Output the [X, Y] coordinate of the center of the cell containing the given text.  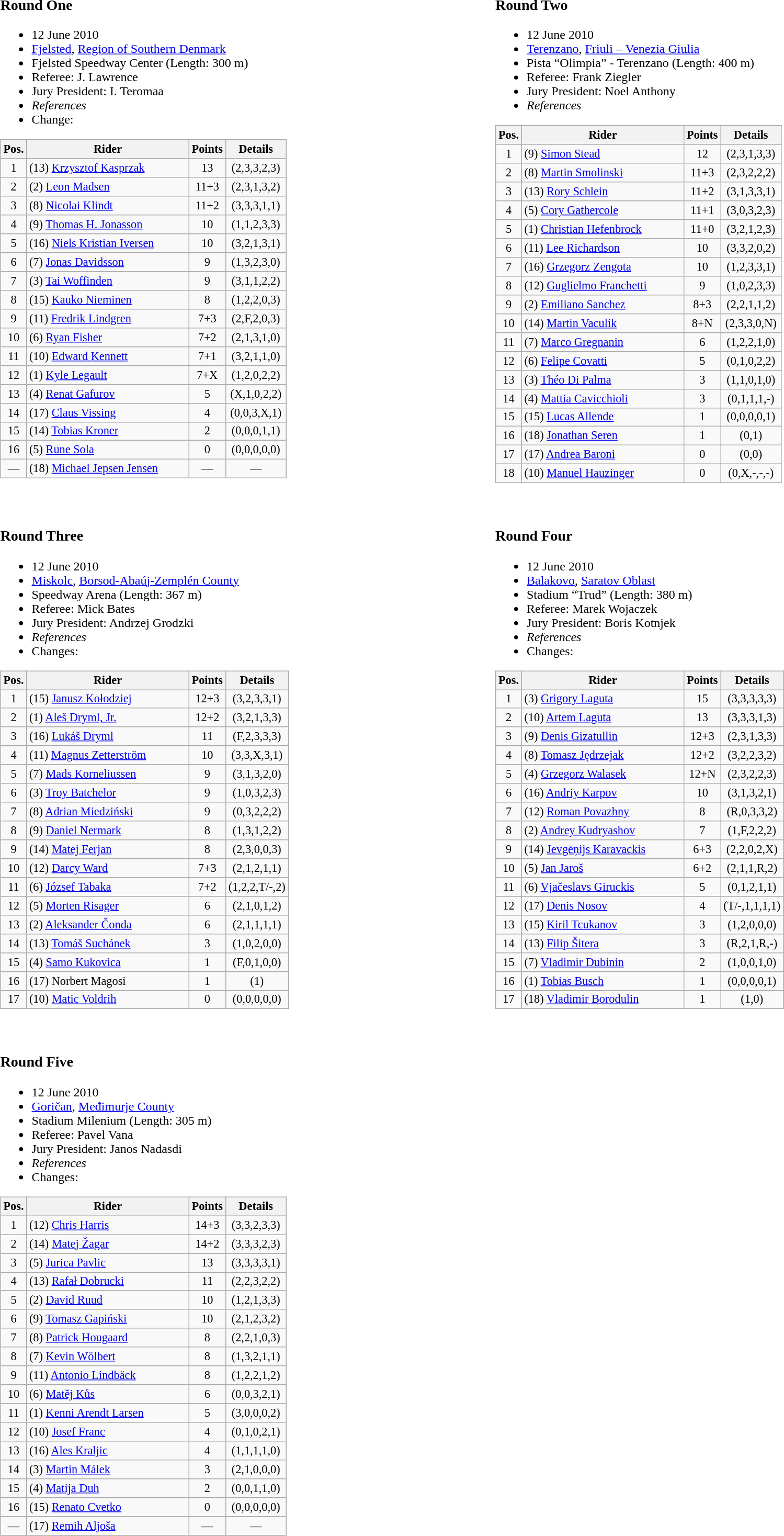
(3,0,3,2,3) [751, 210]
(5) Morten Risager [108, 905]
(6) Matěj Kůs [108, 1394]
(13) Filip Šitera [603, 943]
(3) Martin Málek [108, 1470]
(X,1,0,2,2) [256, 394]
(2,3,3,2,3) [256, 168]
(2,3,1,3,2) [256, 187]
(0,0) [751, 455]
(0,1,2,1,1) [752, 887]
(3,1,1,2,2) [256, 281]
(7) Kevin Wölbert [108, 1356]
(16) Andriy Karpov [603, 793]
(14) Matej Žagar [108, 1244]
(3,2,1,2,3) [751, 229]
(8) Tomasz Jędrzejak [603, 755]
(2) David Ruud [108, 1300]
(1,0,3,2,3) [257, 793]
8+N [702, 323]
(5) Jurica Pavlic [108, 1263]
(1,2,2,T/-,2) [257, 887]
(5) Jan Jaroš [603, 868]
11+0 [702, 229]
(8) Nicolai Klindt [108, 206]
(14) Martin Vaculík [603, 323]
(1,3,2,3,0) [256, 262]
6+3 [702, 849]
(3,1,3,3,1) [751, 192]
(12) Chris Harris [108, 1225]
(1,1,1,1,0) [256, 1451]
(0,X,-,-,-) [751, 474]
(2,2,1,0,3) [256, 1338]
(8) Martin Smolinski [603, 173]
(7) Vladimir Dubinin [603, 962]
(13) Rory Schlein [603, 192]
(10) Josef Franc [108, 1432]
(2,2,3,2,2) [256, 1281]
(16) Grzegorz Zengota [603, 267]
(0,0,3,2,1) [256, 1394]
(F,2,3,3,3) [257, 736]
(2,1,0,1,2) [257, 905]
(11) Fredrik Lindgren [108, 319]
(1) Tobias Busch [603, 981]
(12) Roman Povazhny [603, 812]
(0,1) [751, 436]
(3,0,0,0,2) [256, 1413]
(2,1,1,R,2) [752, 868]
(9) Daniel Nermark [108, 831]
(15) Kauko Nieminen [108, 300]
(1) Kyle Legault [108, 375]
(12) Guglielmo Franchetti [603, 286]
(9) Tomasz Gapiński [108, 1319]
(T/-,1,1,1,1) [752, 905]
(2,3,3,0,N) [751, 323]
(1,2,2,1,0) [751, 342]
(1) [257, 981]
(13) Tomáš Suchánek [108, 943]
(4) Renat Gafurov [108, 394]
(1,2,2,1,2) [256, 1375]
(18) Jonathan Seren [603, 436]
8+3 [702, 305]
(3,1,3,2,0) [257, 774]
(1,3,2,1,1) [256, 1356]
7+1 [207, 356]
(9) Simon Stead [603, 154]
(14) Jevgēņijs Karavackis [603, 849]
(17) Remih Aljoša [108, 1526]
(3) Troy Batchelor [108, 793]
11+1 [702, 210]
(2) Leon Madsen [108, 187]
(9) Denis Gizatullin [603, 736]
(1,3,1,2,2) [257, 831]
(2,1,1,1,1) [257, 924]
(3,1,3,2,1) [752, 793]
(13) Rafał Dobrucki [108, 1281]
(1,0,2,0,0) [257, 943]
(17) Denis Nosov [603, 905]
(10) Manuel Hauzinger [603, 474]
(3) Tai Woffinden [108, 281]
(2,2,0,2,X) [752, 849]
(10) Matic Voldrih [108, 1000]
(0,0,0,1,1) [256, 431]
(6) József Tabaka [108, 887]
(3,2,2,3,2) [752, 755]
(14) Matej Ferjan [108, 849]
(2,1,0,0,0) [256, 1470]
(3,2,1,1,0) [256, 356]
(3,3,X,3,1) [257, 755]
14+3 [207, 1225]
(2,1,3,1,0) [256, 337]
(3,2,3,3,1) [257, 699]
(11) Lee Richardson [603, 248]
(5) Cory Gathercole [603, 210]
(8) Patrick Hougaard [108, 1338]
(15) Lucas Allende [603, 417]
(1) Kenni Arendt Larsen [108, 1413]
(3,3,3,3,3) [752, 699]
(4) Samo Kukovica [108, 962]
(15) Kiril Tcukanov [603, 924]
(17) Andrea Baroni [603, 455]
(0,3,2,2,2) [257, 812]
(16) Ales Kraljic [108, 1451]
(4) Mattia Cavicchioli [603, 398]
(2,1,2,3,2) [256, 1319]
(4) Grzegorz Walasek [603, 774]
18 [508, 474]
(10) Edward Kennett [108, 356]
(1,1,0,1,0) [751, 379]
(15) Janusz Kołodziej [108, 699]
(6) Vjačeslavs Giruckis [603, 887]
(3,3,3,3,1) [256, 1263]
(2) Andrey Kudryashov [603, 831]
(13) Krzysztof Kasprzak [108, 168]
6+2 [702, 868]
(7) Marco Gregnanin [603, 342]
(2,1,2,1,1) [257, 868]
(1,2,2,0,3) [256, 300]
(1,2,0,0,0) [752, 924]
(1) Aleš Dryml, Jr. [108, 717]
(9) Thomas H. Jonasson [108, 225]
(3,2,1,3,1) [256, 243]
(1,1,2,3,3) [256, 225]
(0,1,0,2,2) [751, 361]
12+N [702, 774]
(3,3,2,3,3) [256, 1225]
(8) Adrian Miedziński [108, 812]
(1,2,3,3,1) [751, 267]
(3,3,3,2,3) [256, 1244]
(11) Antonio Lindbäck [108, 1375]
(17) Claus Vissing [108, 412]
(4) Matija Duh [108, 1488]
(14) Tobias Kroner [108, 431]
(1,F,2,2,2) [752, 831]
(R,0,3,3,2) [752, 812]
(16) Niels Kristian Iversen [108, 243]
(2) Emiliano Sanchez [603, 305]
(1,2,1,3,3) [256, 1300]
(2,3,0,0,3) [257, 849]
(1,0) [752, 1000]
(15) Renato Cvetko [108, 1507]
(3,2,1,3,3) [257, 717]
(3,3,3,1,3) [752, 717]
(R,2,1,R,-) [752, 943]
(2,2,1,1,2) [751, 305]
(16) Lukáš Dryml [108, 736]
(0,0,1,1,0) [256, 1488]
(7) Mads Korneliussen [108, 774]
(1,2,0,2,2) [256, 375]
(2,3,2,2,2) [751, 173]
(3) Théo Di Palma [603, 379]
(0,1,0,2,1) [256, 1432]
(0,1,1,1,-) [751, 398]
(1,0,2,3,3) [751, 286]
(3,3,3,1,1) [256, 206]
7+X [207, 375]
(F,0,1,0,0) [257, 962]
(10) Artem Laguta [603, 717]
(12) Darcy Ward [108, 868]
(2) Aleksander Čonda [108, 924]
(17) Norbert Magosi [108, 981]
(1) Christian Hefenbrock [603, 229]
(3) Grigory Laguta [603, 699]
(11) Magnus Zetterström [108, 755]
14+2 [207, 1244]
(18) Vladimir Borodulin [603, 1000]
(3,3,2,0,2) [751, 248]
(6) Ryan Fisher [108, 337]
(18) Michael Jepsen Jensen [108, 469]
(2,3,2,2,3) [752, 774]
(7) Jonas Davidsson [108, 262]
(6) Felipe Covatti [603, 361]
(0,0,3,X,1) [256, 412]
(2,F,2,0,3) [256, 319]
(1,0,0,1,0) [752, 962]
(5) Rune Sola [108, 450]
